Find where the given text appears and provide that cell's center as [X, Y] coordinate. 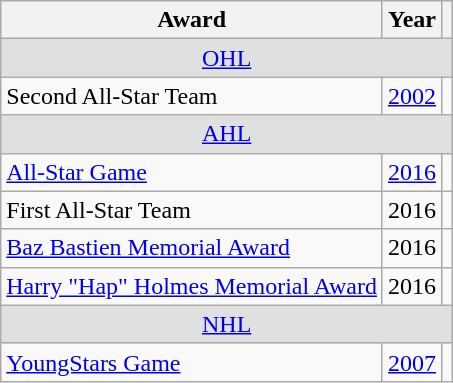
2002 [412, 96]
NHL [227, 324]
First All-Star Team [192, 210]
All-Star Game [192, 172]
OHL [227, 58]
YoungStars Game [192, 362]
Year [412, 20]
Second All-Star Team [192, 96]
Award [192, 20]
AHL [227, 134]
Harry "Hap" Holmes Memorial Award [192, 286]
2007 [412, 362]
Baz Bastien Memorial Award [192, 248]
